Output the [x, y] coordinate of the center of the cell containing the given text.  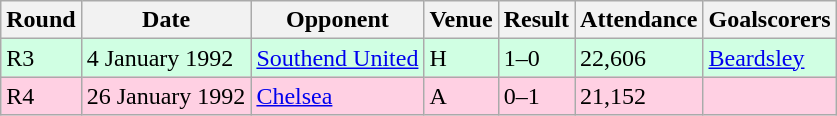
4 January 1992 [166, 58]
R3 [41, 58]
Southend United [338, 58]
Result [536, 20]
Round [41, 20]
26 January 1992 [166, 96]
H [461, 58]
Attendance [639, 20]
R4 [41, 96]
0–1 [536, 96]
Venue [461, 20]
Chelsea [338, 96]
Opponent [338, 20]
Date [166, 20]
22,606 [639, 58]
Goalscorers [770, 20]
A [461, 96]
21,152 [639, 96]
1–0 [536, 58]
Beardsley [770, 58]
